Pinpoint the cell where the given text exists, returning its [x, y] midpoint coordinate. 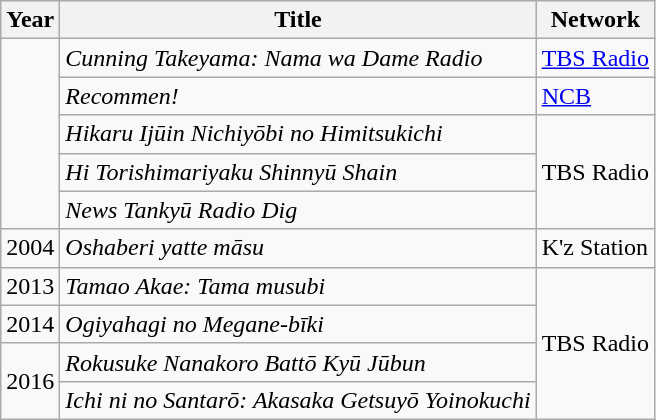
Tamao Akae: Tama musubi [298, 286]
2016 [30, 381]
Ichi ni no Santarō: Akasaka Getsuyō Yoinokuchi [298, 400]
2004 [30, 248]
Oshaberi yatte māsu [298, 248]
Cunning Takeyama: Nama wa Dame Radio [298, 58]
Year [30, 20]
Ogiyahagi no Megane-bīki [298, 324]
Hikaru Ijūin Nichiyōbi no Himitsukichi [298, 134]
Title [298, 20]
K'z Station [595, 248]
2013 [30, 286]
NCB [595, 96]
Network [595, 20]
Hi Torishimariyaku Shinnyū Shain [298, 172]
Rokusuke Nanakoro Battō Kyū Jūbun [298, 362]
News Tankyū Radio Dig [298, 210]
Recommen! [298, 96]
2014 [30, 324]
